Capture the cell that displays the provided text and extract its [X, Y] central coordinate. 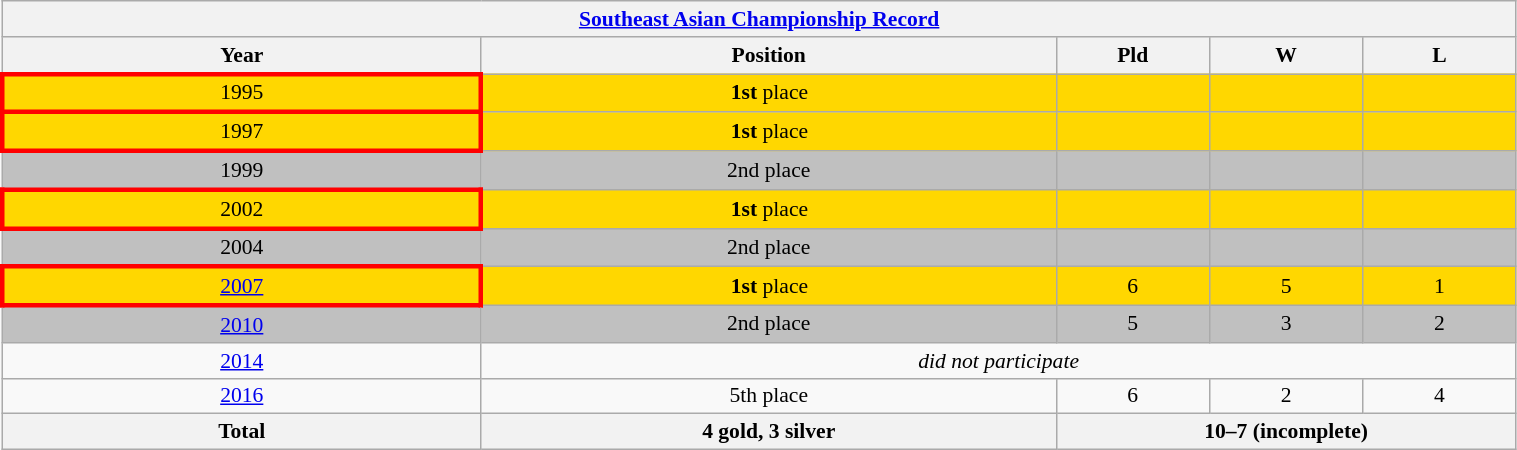
2004 [242, 248]
1 [1440, 286]
2014 [242, 361]
1999 [242, 170]
10–7 (incomplete) [1286, 432]
2010 [242, 324]
Total [242, 432]
2007 [242, 286]
4 [1440, 396]
did not participate [998, 361]
4 gold, 3 silver [768, 432]
1995 [242, 94]
1997 [242, 132]
L [1440, 56]
Year [242, 56]
2016 [242, 396]
W [1286, 56]
2002 [242, 210]
Pld [1132, 56]
Southeast Asian Championship Record [759, 19]
3 [1286, 324]
5th place [768, 396]
Position [768, 56]
